Pinpoint the cell where the given text exists, returning its [X, Y] midpoint coordinate. 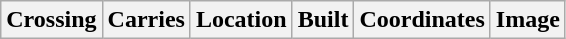
Image [528, 20]
Crossing [52, 20]
Built [323, 20]
Location [241, 20]
Carries [146, 20]
Coordinates [422, 20]
